Determine the (x, y) coordinate at the center of the cell enclosing the given text.  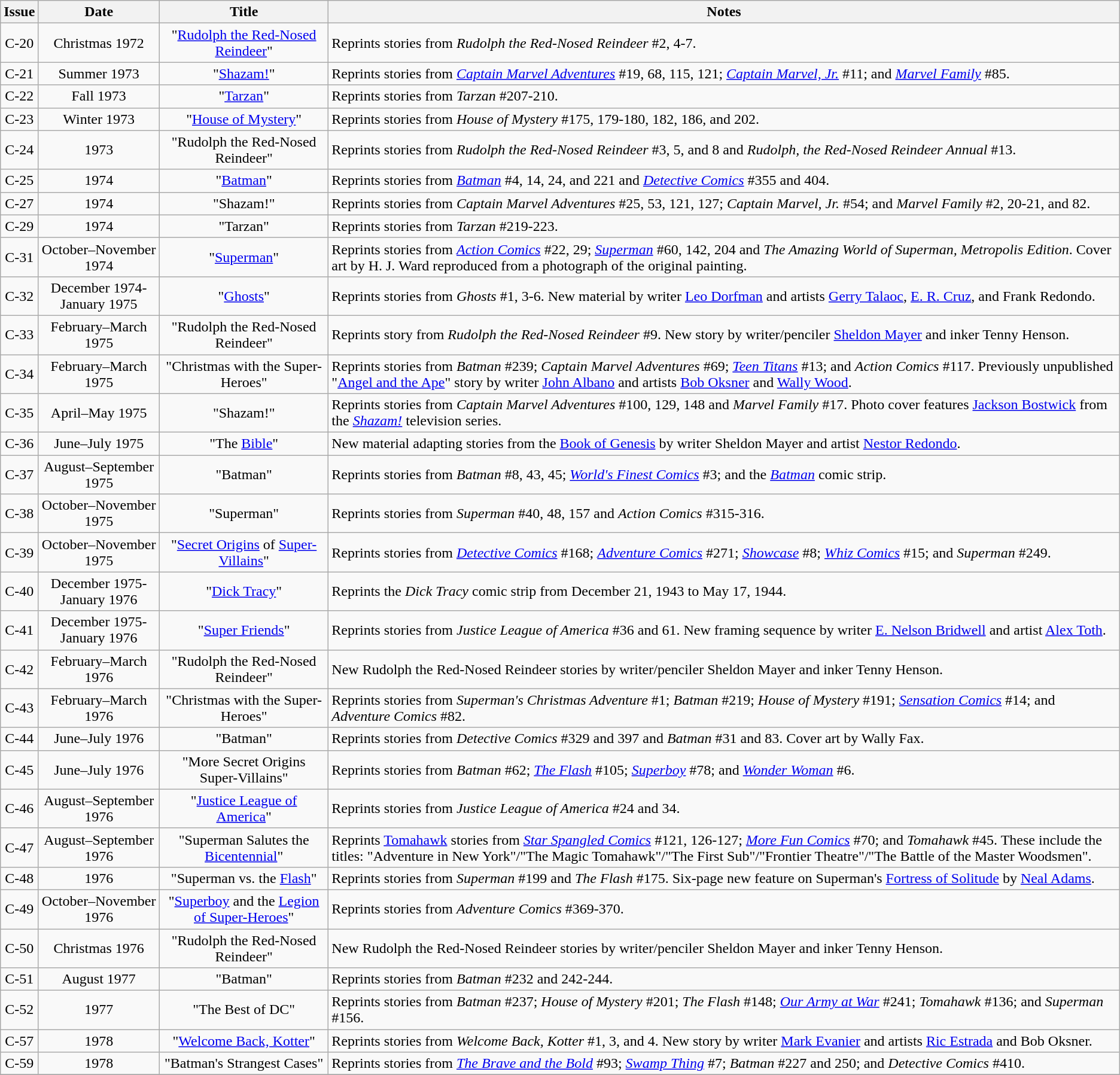
C-35 (19, 413)
Winter 1973 (99, 119)
Reprints stories from Superman #199 and The Flash #175. Six-page new feature on Superman's Fortress of Solitude by Neal Adams. (724, 878)
October–November 1974 (99, 257)
C-32 (19, 296)
Christmas 1972 (99, 43)
C-48 (19, 878)
C-33 (19, 335)
Reprints stories from Superman #40, 48, 157 and Action Comics #315-316. (724, 513)
C-47 (19, 847)
"Superman vs. the Flash" (244, 878)
Notes (724, 12)
C-51 (19, 979)
C-44 (19, 739)
Reprints stories from Tarzan #207-210. (724, 96)
C-20 (19, 43)
Reprints stories from Superman's Christmas Adventure #1; Batman #219; House of Mystery #191; Sensation Comics #14; and Adventure Comics #82. (724, 708)
C-50 (19, 948)
C-27 (19, 203)
"House of Mystery" (244, 119)
Reprints stories from Adventure Comics #369-370. (724, 909)
C-46 (19, 809)
August 1977 (99, 979)
Issue (19, 12)
1977 (99, 1010)
Reprints stories from Rudolph the Red-Nosed Reindeer #3, 5, and 8 and Rudolph, the Red-Nosed Reindeer Annual #13. (724, 150)
C-36 (19, 444)
Reprints stories from Batman #232 and 242-244. (724, 979)
December 1974-January 1975 (99, 296)
C-43 (19, 708)
1976 (99, 878)
Reprints the Dick Tracy comic strip from December 21, 1943 to May 17, 1944. (724, 591)
"Secret Origins of Super-Villains" (244, 553)
Reprints stories from Detective Comics #329 and 397 and Batman #31 and 83. Cover art by Wally Fax. (724, 739)
"The Best of DC" (244, 1010)
Reprints stories from Tarzan #219-223. (724, 226)
Fall 1973 (99, 96)
"Dick Tracy" (244, 591)
"Super Friends" (244, 631)
C-37 (19, 475)
Reprints stories from Detective Comics #168; Adventure Comics #271; Showcase #8; Whiz Comics #15; and Superman #249. (724, 553)
Reprints stories from Welcome Back, Kotter #1, 3, and 4. New story by writer Mark Evanier and artists Ric Estrada and Bob Oksner. (724, 1041)
"The Bible" (244, 444)
C-21 (19, 74)
"Justice League of America" (244, 809)
C-57 (19, 1041)
C-49 (19, 909)
Reprints stories from Batman #62; The Flash #105; Superboy #78; and Wonder Woman #6. (724, 769)
C-52 (19, 1010)
Reprints stories from Justice League of America #36 and 61. New framing sequence by writer E. Nelson Bridwell and artist Alex Toth. (724, 631)
"Ghosts" (244, 296)
C-41 (19, 631)
"Superboy and the Legion of Super-Heroes" (244, 909)
C-59 (19, 1064)
October–November 1976 (99, 909)
Reprints stories from Justice League of America #24 and 34. (724, 809)
Reprints stories from Batman #8, 43, 45; World's Finest Comics #3; and the Batman comic strip. (724, 475)
"Batman's Strangest Cases" (244, 1064)
April–May 1975 (99, 413)
C-45 (19, 769)
C-38 (19, 513)
"Superman Salutes the Bicentennial" (244, 847)
C-23 (19, 119)
C-42 (19, 669)
"More Secret Origins Super-Villains" (244, 769)
C-24 (19, 150)
Reprints stories from Ghosts #1, 3-6. New material by writer Leo Dorfman and artists Gerry Talaoc, E. R. Cruz, and Frank Redondo. (724, 296)
Reprints stories from Captain Marvel Adventures #19, 68, 115, 121; Captain Marvel, Jr. #11; and Marvel Family #85. (724, 74)
"Welcome Back, Kotter" (244, 1041)
Reprints stories from Rudolph the Red-Nosed Reindeer #2, 4-7. (724, 43)
New material adapting stories from the Book of Genesis by writer Sheldon Mayer and artist Nestor Redondo. (724, 444)
C-22 (19, 96)
C-39 (19, 553)
C-29 (19, 226)
Reprints stories from Batman #4, 14, 24, and 221 and Detective Comics #355 and 404. (724, 181)
C-25 (19, 181)
C-34 (19, 373)
Date (99, 12)
Reprints stories from The Brave and the Bold #93; Swamp Thing #7; Batman #227 and 250; and Detective Comics #410. (724, 1064)
Christmas 1976 (99, 948)
1973 (99, 150)
Reprints stories from House of Mystery #175, 179-180, 182, 186, and 202. (724, 119)
August–September 1975 (99, 475)
Reprints story from Rudolph the Red-Nosed Reindeer #9. New story by writer/penciler Sheldon Mayer and inker Tenny Henson. (724, 335)
Reprints stories from Batman #237; House of Mystery #201; The Flash #148; Our Army at War #241; Tomahawk #136; and Superman #156. (724, 1010)
Reprints stories from Captain Marvel Adventures #25, 53, 121, 127; Captain Marvel, Jr. #54; and Marvel Family #2, 20-21, and 82. (724, 203)
June–July 1975 (99, 444)
Summer 1973 (99, 74)
C-40 (19, 591)
Title (244, 12)
C-31 (19, 257)
